For the text-containing cell, return its midpoint in [X, Y] coordinate format. 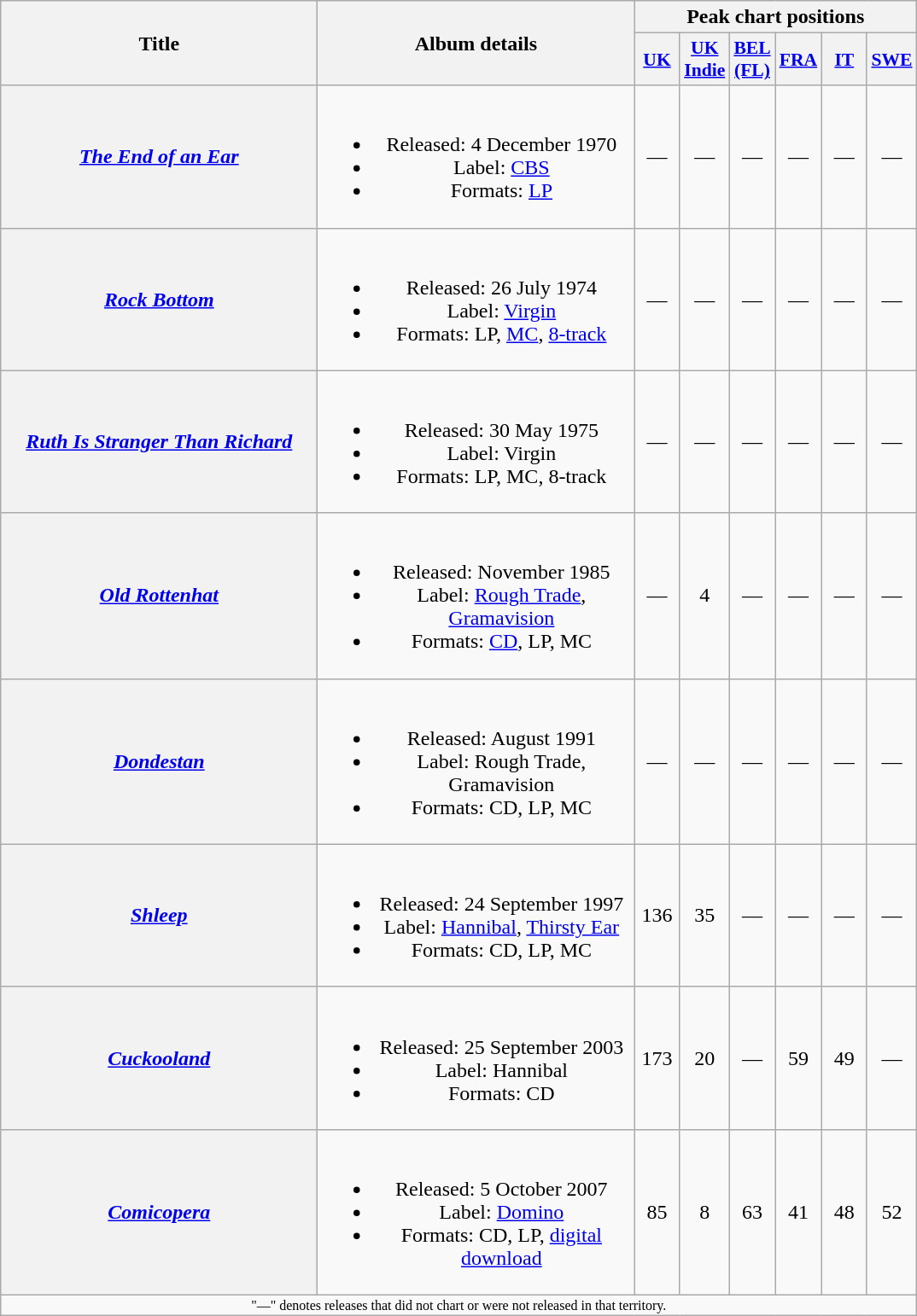
UK [657, 60]
Released: November 1985Label: Rough Trade, GramavisionFormats: CD, LP, MC [476, 596]
Released: August 1991Label: Rough Trade, GramavisionFormats: CD, LP, MC [476, 761]
136 [657, 915]
4 [704, 596]
35 [704, 915]
Old Rottenhat [159, 596]
"—" denotes releases that did not chart or were not released in that territory. [459, 1305]
The End of an Ear [159, 157]
Shleep [159, 915]
8 [704, 1212]
Dondestan [159, 761]
Album details [476, 43]
Title [159, 43]
63 [751, 1212]
85 [657, 1212]
59 [798, 1058]
48 [844, 1212]
173 [657, 1058]
Peak chart positions [775, 17]
IT [844, 60]
UK Indie [704, 60]
Ruth Is Stranger Than Richard [159, 442]
Released: 30 May 1975Label: VirginFormats: LP, MC, 8-track [476, 442]
FRA [798, 60]
SWE [891, 60]
Released: 4 December 1970Label: CBSFormats: LP [476, 157]
Comicopera [159, 1212]
52 [891, 1212]
BEL(FL) [751, 60]
49 [844, 1058]
20 [704, 1058]
Cuckooland [159, 1058]
Released: 26 July 1974Label: VirginFormats: LP, MC, 8-track [476, 299]
Released: 5 October 2007Label: DominoFormats: CD, LP, digital download [476, 1212]
Released: 25 September 2003Label: HannibalFormats: CD [476, 1058]
41 [798, 1212]
Released: 24 September 1997Label: Hannibal, Thirsty EarFormats: CD, LP, MC [476, 915]
Rock Bottom [159, 299]
